Locate the cell with the specified text and output its (X, Y) center coordinate. 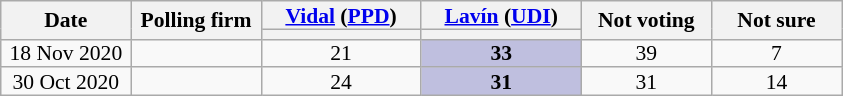
Lavín (UDI) (501, 15)
Polling firm (196, 20)
33 (501, 53)
21 (341, 53)
14 (776, 82)
18 Nov 2020 (66, 53)
39 (646, 53)
30 Oct 2020 (66, 82)
Not sure (776, 20)
Vidal (PPD) (341, 15)
24 (341, 82)
Date (66, 20)
Not voting (646, 20)
7 (776, 53)
